Identify which cell holds the provided text, then report its [X, Y] central coordinate. 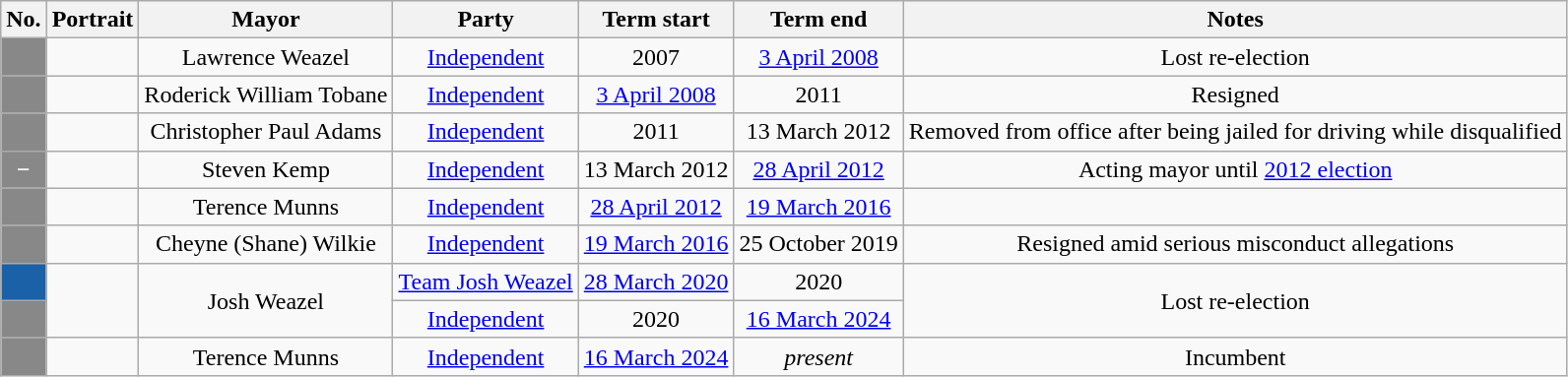
Party [486, 20]
Lawrence Weazel [266, 57]
present [818, 356]
Resigned [1235, 94]
− [24, 169]
Term start [656, 20]
Roderick William Tobane [266, 94]
Acting mayor until 2012 election [1235, 169]
Mayor [266, 20]
Steven Kemp [266, 169]
25 October 2019 [818, 244]
Cheyne (Shane) Wilkie [266, 244]
Team Josh Weazel [486, 282]
Portrait [93, 20]
Notes [1235, 20]
Josh Weazel [266, 300]
Term end [818, 20]
Incumbent [1235, 356]
No. [24, 20]
Removed from office after being jailed for driving while disqualified [1235, 132]
28 March 2020 [656, 282]
Christopher Paul Adams [266, 132]
Resigned amid serious misconduct allegations [1235, 244]
2007 [656, 57]
